Return (X, Y) of the center of cell containing provided text 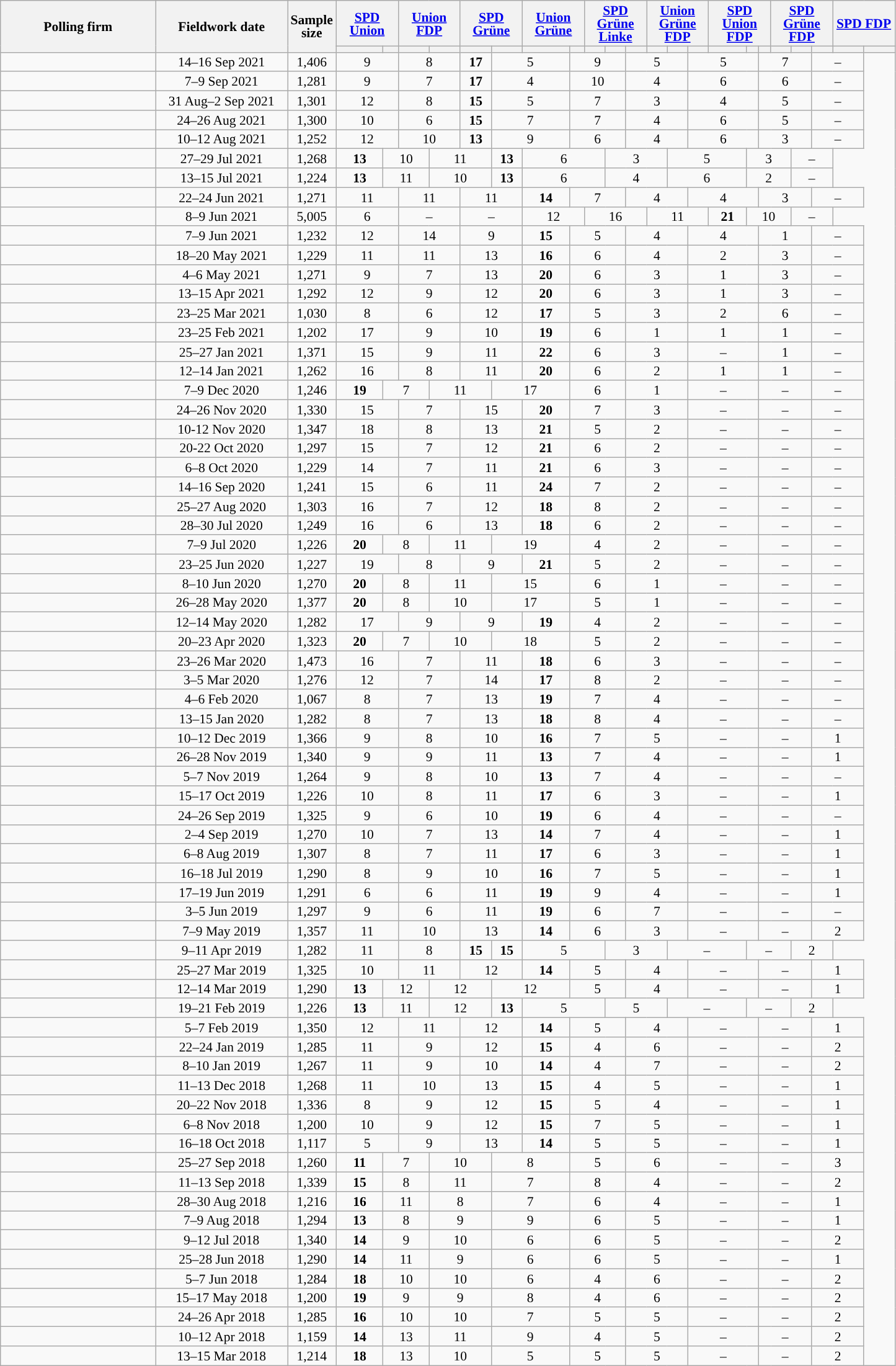
3–5 Jun 2019 (222, 912)
14–16 Sep 2021 (222, 62)
12–14 Jan 2021 (222, 371)
1,300 (312, 120)
22–24 Jun 2021 (222, 197)
1,292 (312, 294)
25–27 Aug 2020 (222, 506)
20-22 Oct 2020 (222, 448)
1,227 (312, 565)
2–4 Sep 2019 (222, 834)
7–9 Sep 2021 (222, 82)
3–5 Mar 2020 (222, 680)
12–14 Mar 2019 (222, 989)
11–13 Dec 2018 (222, 1086)
SPD FDP (864, 24)
16–18 Oct 2018 (222, 1143)
7–9 Jul 2020 (222, 545)
1,281 (312, 82)
15–17 Oct 2019 (222, 795)
23–25 Feb 2021 (222, 333)
25–27 Mar 2019 (222, 969)
1,301 (312, 100)
4–6 May 2021 (222, 274)
1,339 (312, 1182)
1,232 (312, 236)
13–15 Jul 2021 (222, 177)
13–15 Jan 2020 (222, 718)
18–20 May 2021 (222, 256)
28–30 Jul 2020 (222, 525)
5–7 Feb 2019 (222, 1027)
1,330 (312, 409)
20–23 Apr 2020 (222, 641)
13–15 Apr 2021 (222, 294)
1,262 (312, 371)
10–12 Apr 2018 (222, 1336)
SPD Union FDP (740, 24)
SPD Grüne Linke (615, 24)
1,267 (312, 1066)
23–25 Mar 2021 (222, 313)
24 (546, 486)
1,294 (312, 1221)
14–16 Sep 2020 (222, 486)
1,224 (312, 177)
1,291 (312, 892)
28–30 Aug 2018 (222, 1201)
1,216 (312, 1201)
5,005 (312, 216)
Polling firm (78, 26)
UnionGrüne (553, 24)
9–11 Apr 2019 (222, 950)
7–9 Jun 2021 (222, 236)
1,357 (312, 931)
SPD Grüne FDP (802, 24)
1,249 (312, 525)
UnionFDP (429, 24)
25–27 Sep 2018 (222, 1163)
24–26 Nov 2020 (222, 409)
1,307 (312, 854)
7–9 Aug 2018 (222, 1221)
1,336 (312, 1104)
1,117 (312, 1143)
1,264 (312, 777)
SPD Union (367, 24)
Samplesize (312, 26)
25–27 Jan 2021 (222, 351)
4–6 Feb 2020 (222, 700)
1,241 (312, 486)
26–28 May 2020 (222, 603)
1,159 (312, 1336)
15–17 May 2018 (222, 1298)
7–9 Dec 2020 (222, 391)
1,473 (312, 660)
1,371 (312, 351)
23–25 Jun 2020 (222, 565)
10-12 Nov 2020 (222, 429)
6–8 Aug 2019 (222, 854)
5–7 Nov 2019 (222, 777)
1,030 (312, 313)
24–26 Sep 2019 (222, 815)
20–22 Nov 2018 (222, 1104)
1,067 (312, 700)
31 Aug–2 Sep 2021 (222, 100)
26–28 Nov 2019 (222, 757)
25–28 Jun 2018 (222, 1259)
1,323 (312, 641)
22 (546, 351)
1,406 (312, 62)
12–14 May 2020 (222, 622)
11–13 Sep 2018 (222, 1182)
1,366 (312, 738)
23–26 Mar 2020 (222, 660)
16–18 Jul 2019 (222, 873)
7–9 May 2019 (222, 931)
10–12 Aug 2021 (222, 139)
1,260 (312, 1163)
1,202 (312, 333)
9–12 Jul 2018 (222, 1239)
1,350 (312, 1027)
6–8 Nov 2018 (222, 1124)
1,377 (312, 603)
10–12 Dec 2019 (222, 738)
19–21 Feb 2019 (222, 1009)
8–10 Jun 2020 (222, 583)
17–19 Jun 2019 (222, 892)
1,347 (312, 429)
24–26 Aug 2021 (222, 120)
1,252 (312, 139)
1,276 (312, 680)
1,246 (312, 391)
6–8 Oct 2020 (222, 468)
8–9 Jun 2021 (222, 216)
13–15 Mar 2018 (222, 1356)
24–26 Apr 2018 (222, 1318)
Union Grüne FDP (678, 24)
SPD Grüne (491, 24)
1,284 (312, 1278)
8–10 Jan 2019 (222, 1066)
5–7 Jun 2018 (222, 1278)
27–29 Jul 2021 (222, 159)
22–24 Jan 2019 (222, 1047)
1,214 (312, 1356)
Fieldwork date (222, 26)
1,303 (312, 506)
